Extract the (x, y) coordinate from the center of the cell holding the provided text.  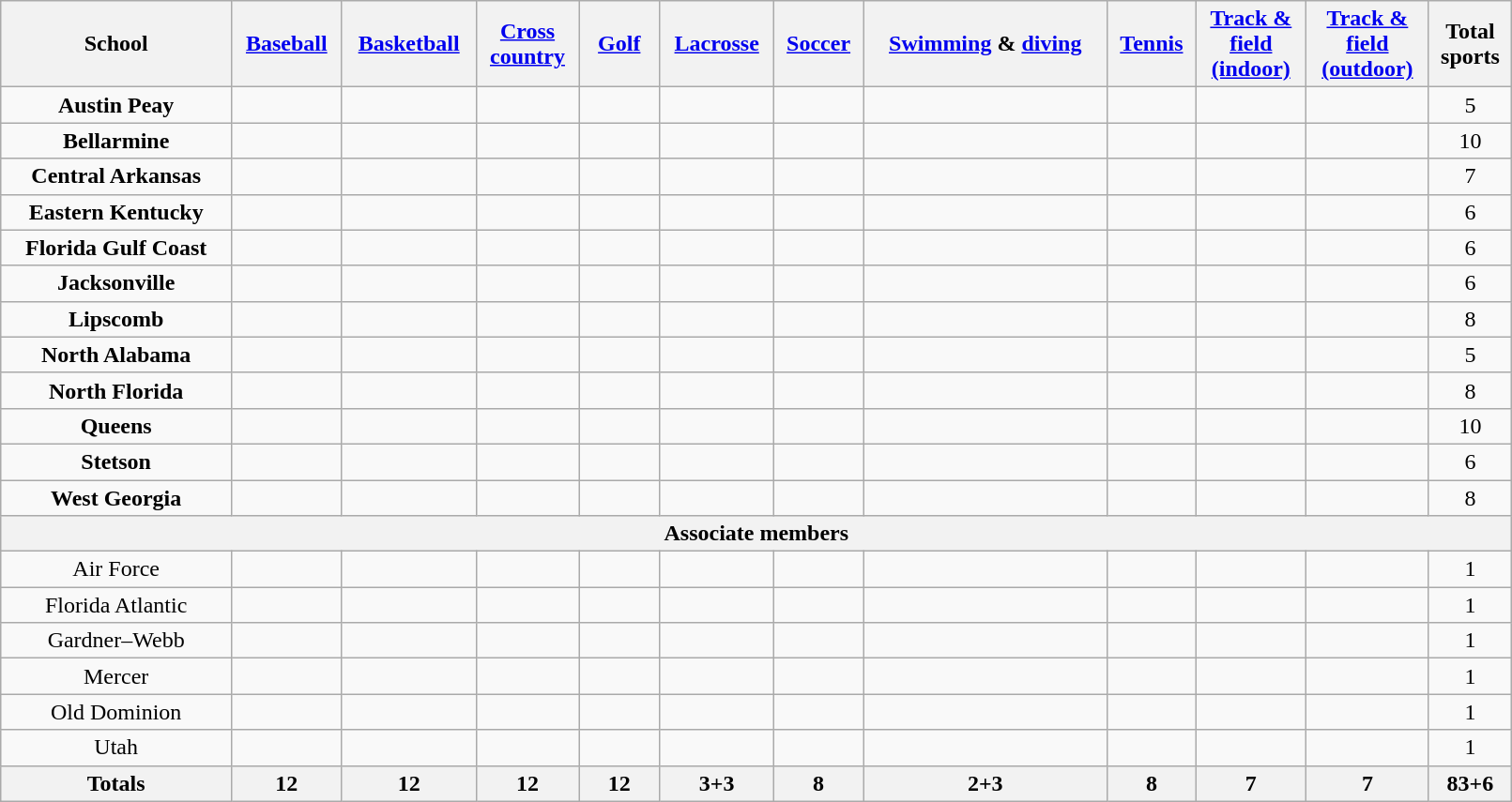
Golf (619, 44)
Stetson (116, 462)
Gardner–Webb (116, 641)
North Alabama (116, 355)
Basketball (409, 44)
Crosscountry (527, 44)
Lipscomb (116, 319)
Old Dominion (116, 712)
Jacksonville (116, 283)
Bellarmine (116, 141)
West Georgia (116, 498)
3+3 (717, 783)
Track &field(indoor) (1251, 44)
83+6 (1470, 783)
Lacrosse (717, 44)
2+3 (985, 783)
School (116, 44)
Totals (116, 783)
Utah (116, 748)
Austin Peay (116, 105)
Tennis (1152, 44)
Florida Gulf Coast (116, 248)
Associate members (756, 534)
Queens (116, 426)
Air Force (116, 569)
Florida Atlantic (116, 605)
Central Arkansas (116, 176)
Swimming & diving (985, 44)
Totalsports (1470, 44)
Soccer (818, 44)
Baseball (287, 44)
Mercer (116, 676)
Track &field(outdoor) (1367, 44)
Eastern Kentucky (116, 212)
North Florida (116, 390)
